Capture the cell that displays the provided text and extract its [X, Y] central coordinate. 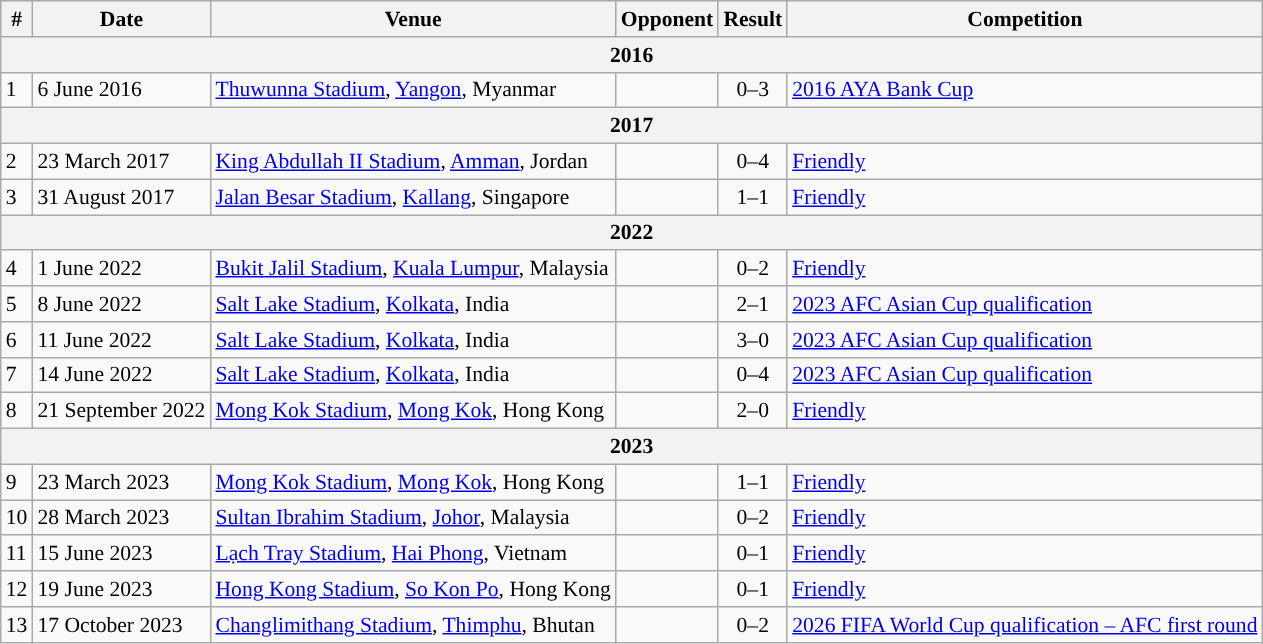
21 September 2022 [121, 411]
Bukit Jalil Stadium, Kuala Lumpur, Malaysia [412, 269]
Hong Kong Stadium, So Kon Po, Hong Kong [412, 589]
Lạch Tray Stadium, Hai Phong, Vietnam [412, 554]
10 [17, 518]
15 June 2023 [121, 554]
2–0 [752, 411]
2016 [632, 55]
Sultan Ibrahim Stadium, Johor, Malaysia [412, 518]
1 [17, 90]
# [17, 19]
2 [17, 162]
Jalan Besar Stadium, Kallang, Singapore [412, 197]
3 [17, 197]
Result [752, 19]
King Abdullah II Stadium, Amman, Jordan [412, 162]
11 [17, 554]
9 [17, 482]
2026 FIFA World Cup qualification – AFC first round [1024, 625]
19 June 2023 [121, 589]
6 June 2016 [121, 90]
8 [17, 411]
2016 AYA Bank Cup [1024, 90]
Venue [412, 19]
Changlimithang Stadium, Thimphu, Bhutan [412, 625]
23 March 2023 [121, 482]
Date [121, 19]
2022 [632, 233]
28 March 2023 [121, 518]
2017 [632, 126]
Competition [1024, 19]
8 June 2022 [121, 304]
4 [17, 269]
6 [17, 340]
17 October 2023 [121, 625]
Opponent [668, 19]
Thuwunna Stadium, Yangon, Myanmar [412, 90]
23 March 2017 [121, 162]
12 [17, 589]
13 [17, 625]
2023 [632, 447]
0–3 [752, 90]
14 June 2022 [121, 375]
3–0 [752, 340]
7 [17, 375]
2–1 [752, 304]
1 June 2022 [121, 269]
5 [17, 304]
31 August 2017 [121, 197]
11 June 2022 [121, 340]
